Detect which cell encompasses the target text, then output its (X, Y) center coordinate. 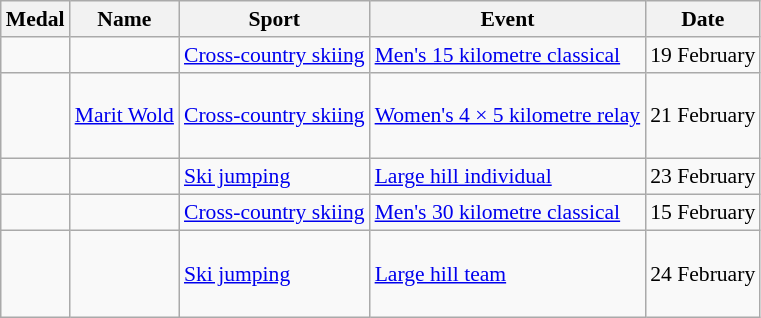
Men's 15 kilometre classical (508, 55)
Date (702, 19)
Women's 4 × 5 kilometre relay (508, 116)
Event (508, 19)
Medal (36, 19)
Men's 30 kilometre classical (508, 213)
Large hill individual (508, 177)
Name (124, 19)
Sport (274, 19)
15 February (702, 213)
24 February (702, 274)
23 February (702, 177)
Large hill team (508, 274)
Marit Wold (124, 116)
19 February (702, 55)
21 February (702, 116)
